Output the (X, Y) coordinate of the center of the cell containing the given text.  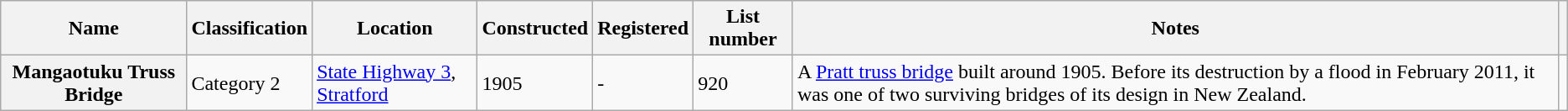
List number (744, 29)
Classification (250, 29)
Constructed (535, 29)
Mangaotuku Truss Bridge (94, 82)
Name (94, 29)
State Highway 3, Stratford (395, 82)
Location (395, 29)
1905 (535, 82)
Category 2 (250, 82)
Registered (643, 29)
- (643, 82)
920 (744, 82)
Notes (1175, 29)
